Scan for the cell matching the given text and deliver its [X, Y] coordinate at center. 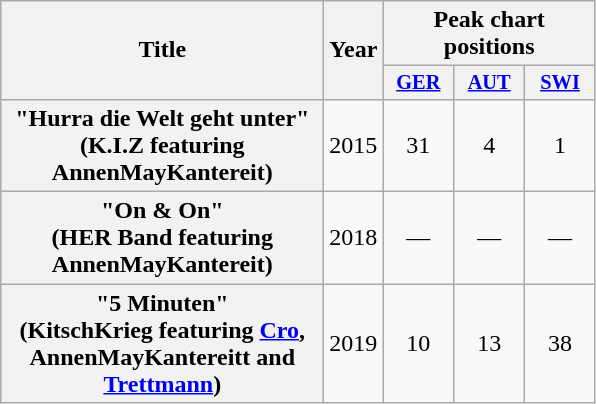
1 [560, 145]
Peak chart positions [490, 34]
2015 [354, 145]
"Hurra die Welt geht unter" (K.I.Z featuring AnnenMayKantereit) [162, 145]
13 [490, 344]
2019 [354, 344]
10 [418, 344]
SWI [560, 83]
Title [162, 50]
Year [354, 50]
"5 Minuten" (KitschKrieg featuring Cro, AnnenMayKantereitt and Trettmann) [162, 344]
2018 [354, 238]
GER [418, 83]
AUT [490, 83]
4 [490, 145]
"On & On" (HER Band featuring AnnenMayKantereit) [162, 238]
31 [418, 145]
38 [560, 344]
